Provide the (X, Y) coordinate of the cell's center where the given text is located.  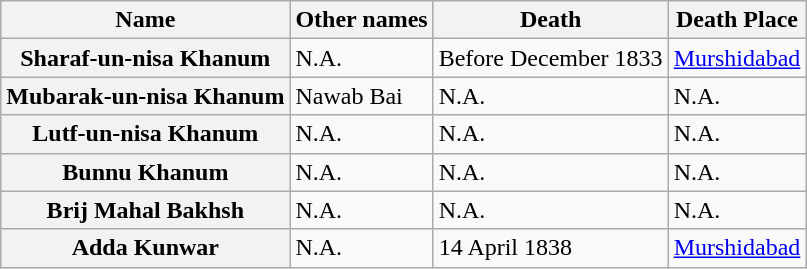
Sharaf-un-nisa Khanum (146, 58)
Death (550, 20)
Other names (362, 20)
Name (146, 20)
Nawab Bai (362, 96)
14 April 1838 (550, 248)
Death Place (737, 20)
Lutf-un-nisa Khanum (146, 134)
Bunnu Khanum (146, 172)
Mubarak-un-nisa Khanum (146, 96)
Before December 1833 (550, 58)
Brij Mahal Bakhsh (146, 210)
Adda Kunwar (146, 248)
